Identify which cell holds the provided text, then report its [X, Y] central coordinate. 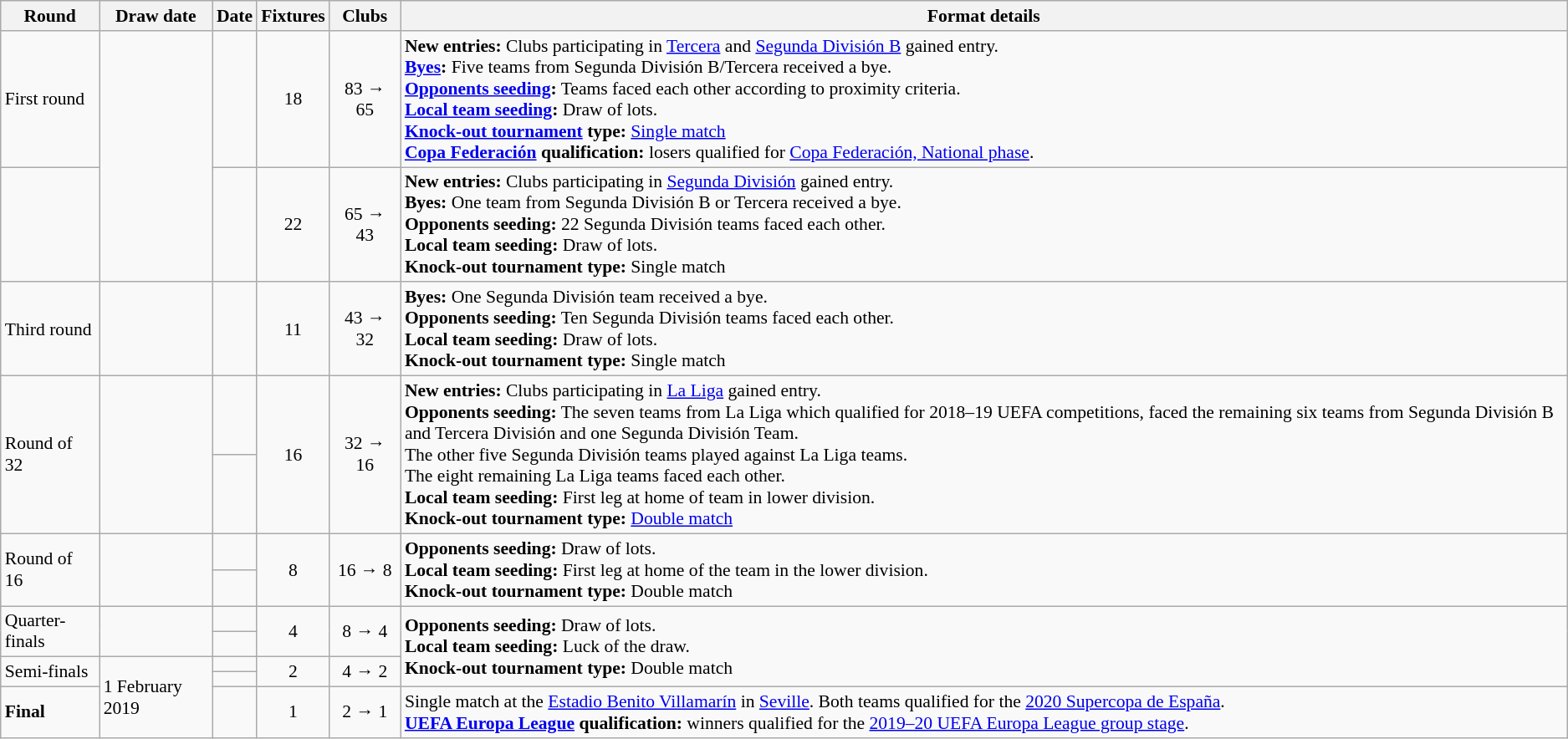
Date [234, 16]
1 February 2019 [156, 697]
16 [293, 455]
Semi-finals [50, 672]
8 [293, 570]
Opponents seeding: Draw of lots.Local team seeding: Luck of the draw.Knock-out tournament type: Double match [983, 647]
Round [50, 16]
4 → 2 [365, 672]
65 → 43 [365, 225]
32 → 16 [365, 455]
1 [293, 712]
Third round [50, 329]
Final [50, 712]
First round [50, 99]
11 [293, 329]
Draw date [156, 16]
Round of 32 [50, 455]
18 [293, 99]
16 → 8 [365, 570]
Clubs [365, 16]
43 → 32 [365, 329]
Opponents seeding: Draw of lots.Local team seeding: First leg at home of the team in the lower division.Knock-out tournament type: Double match [983, 570]
Quarter-finals [50, 632]
Format details [983, 16]
2 → 1 [365, 712]
2 [293, 672]
8 → 4 [365, 632]
Fixtures [293, 16]
4 [293, 632]
83 → 65 [365, 99]
Round of 16 [50, 570]
22 [293, 225]
